Return the (X, Y) coordinate for the center point of the cell that contains the specified text.  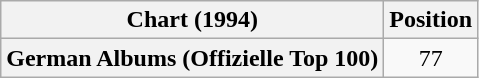
Chart (1994) (192, 20)
German Albums (Offizielle Top 100) (192, 58)
Position (431, 20)
77 (431, 58)
